Detect which cell encompasses the target text, then output its [x, y] center coordinate. 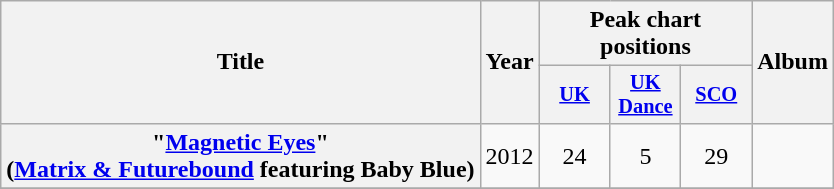
Album [793, 62]
2012 [510, 156]
Year [510, 62]
Title [240, 62]
"Magnetic Eyes"(Matrix & Futurebound featuring Baby Blue) [240, 156]
Peak chart positions [646, 34]
UK [574, 95]
UKDance [646, 95]
5 [646, 156]
SCO [716, 95]
29 [716, 156]
24 [574, 156]
